For the text-containing cell, return its midpoint in [X, Y] coordinate format. 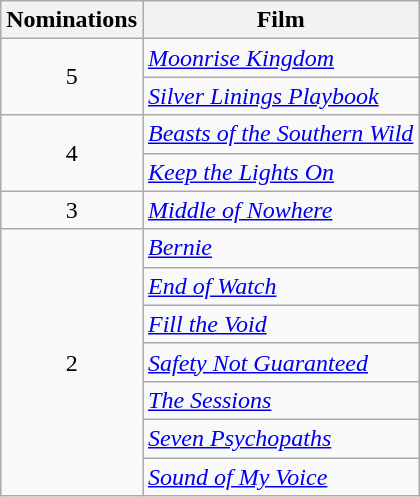
4 [72, 153]
2 [72, 362]
Silver Linings Playbook [280, 96]
Nominations [72, 20]
Seven Psychopaths [280, 438]
Safety Not Guaranteed [280, 362]
Moonrise Kingdom [280, 58]
3 [72, 210]
Fill the Void [280, 324]
Beasts of the Southern Wild [280, 134]
5 [72, 77]
Sound of My Voice [280, 477]
Middle of Nowhere [280, 210]
Bernie [280, 248]
End of Watch [280, 286]
The Sessions [280, 400]
Film [280, 20]
Keep the Lights On [280, 172]
